Extract the (X, Y) coordinate from the center of the cell holding the provided text.  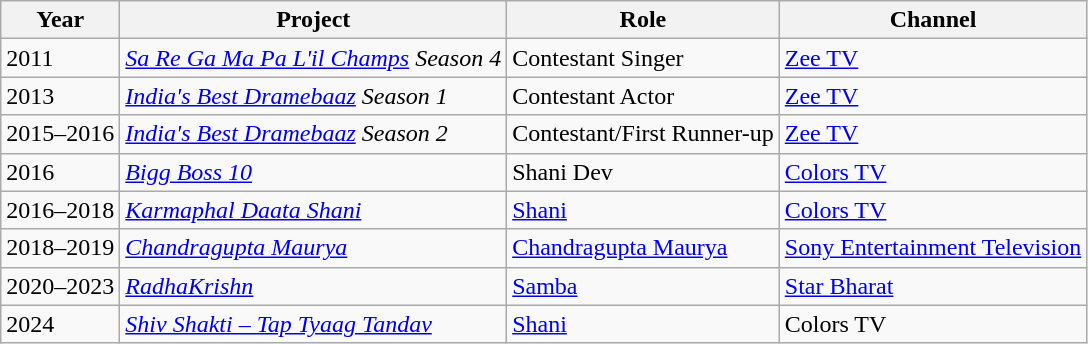
2015–2016 (60, 134)
Karmaphal Daata Shani (314, 210)
Contestant Actor (644, 96)
Role (644, 20)
Star Bharat (933, 286)
2011 (60, 58)
Contestant/First Runner-up (644, 134)
Bigg Boss 10 (314, 172)
Channel (933, 20)
2020–2023 (60, 286)
Shani Dev (644, 172)
India's Best Dramebaaz Season 2 (314, 134)
India's Best Dramebaaz Season 1 (314, 96)
Year (60, 20)
Contestant Singer (644, 58)
Sa Re Ga Ma Pa L'il Champs Season 4 (314, 58)
Sony Entertainment Television (933, 248)
Shiv Shakti – Tap Tyaag Tandav (314, 324)
2016 (60, 172)
2013 (60, 96)
RadhaKrishn (314, 286)
2016–2018 (60, 210)
Project (314, 20)
Samba (644, 286)
2024 (60, 324)
2018–2019 (60, 248)
